Return the (x, y) coordinate for the center point of the cell that contains the specified text.  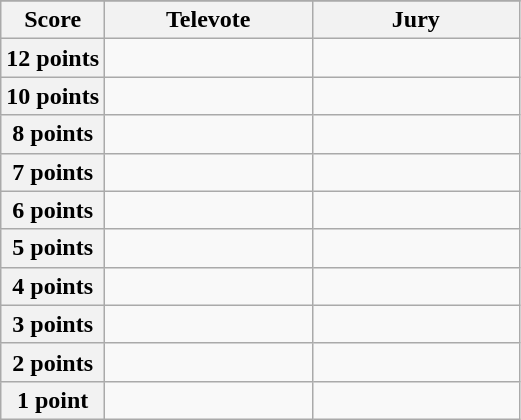
Televote (209, 20)
4 points (53, 286)
2 points (53, 362)
5 points (53, 248)
1 point (53, 400)
Jury (416, 20)
12 points (53, 58)
Score (53, 20)
10 points (53, 96)
7 points (53, 172)
8 points (53, 134)
6 points (53, 210)
3 points (53, 324)
